Determine the [X, Y] coordinate at the center of the cell enclosing the given text.  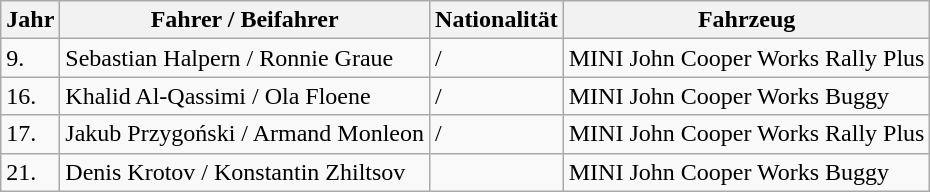
Jahr [30, 20]
Denis Krotov / Konstantin Zhiltsov [245, 172]
17. [30, 134]
16. [30, 96]
9. [30, 58]
Khalid Al-Qassimi / Ola Floene [245, 96]
Fahrer / Beifahrer [245, 20]
Sebastian Halpern / Ronnie Graue [245, 58]
Fahrzeug [746, 20]
Nationalität [497, 20]
21. [30, 172]
Jakub Przygoński / Armand Monleon [245, 134]
